From the cell containing the given text, extract its center point as [x, y] coordinate. 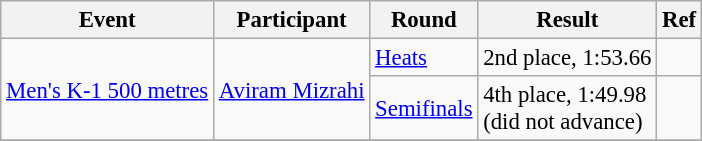
2nd place, 1:53.66 [568, 58]
4th place, 1:49.98(did not advance) [568, 108]
Men's K-1 500 metres [108, 90]
Ref [680, 20]
Aviram Mizrahi [291, 90]
Round [424, 20]
Event [108, 20]
Result [568, 20]
Semifinals [424, 108]
Heats [424, 58]
Participant [291, 20]
